Provide the [X, Y] coordinate of the cell's center where the given text is located.  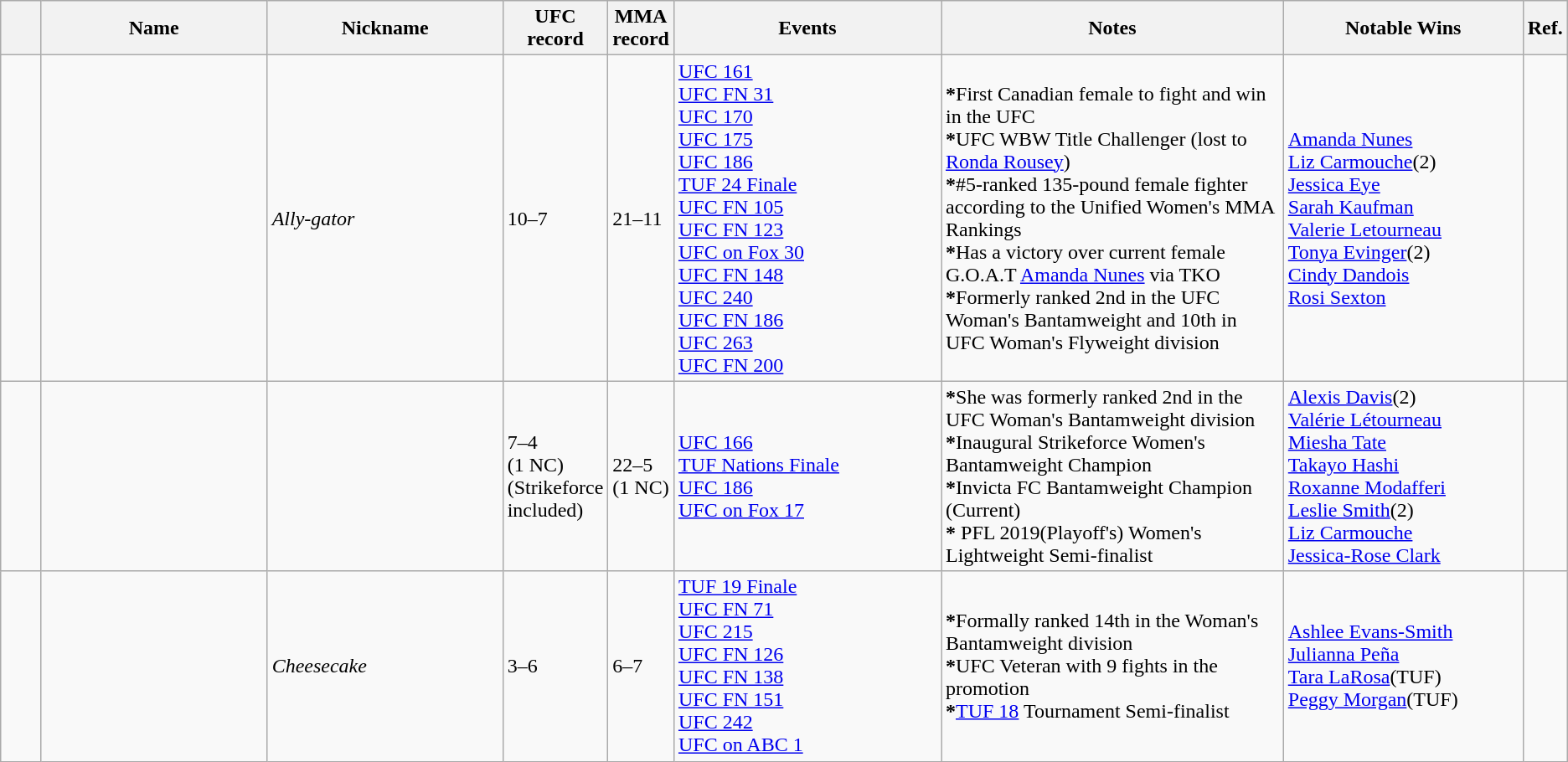
Ashlee Evans-Smith Julianna Peña Tara LaRosa(TUF) Peggy Morgan(TUF) [1403, 667]
Ally-gator [385, 218]
Alexis Davis(2) Valérie Létourneau Miesha Tate Takayo Hashi Roxanne Modafferi Leslie Smith(2) Liz Carmouche Jessica-Rose Clark [1403, 476]
10–7 [555, 218]
22–5 (1 NC) [642, 476]
Cheesecake [385, 667]
3–6 [555, 667]
TUF 19 Finale UFC FN 71 UFC 215 UFC FN 126 UFC FN 138 UFC FN 151 UFC 242 UFC on ABC 1 [807, 667]
7–4 (1 NC)(Strikeforce included) [555, 476]
Notes [1112, 28]
Notable Wins [1403, 28]
Nickname [385, 28]
Amanda Nunes Liz Carmouche(2) Jessica Eye Sarah Kaufman Valerie Letourneau Tonya Evinger(2) Cindy Dandois Rosi Sexton [1403, 218]
UFC record [555, 28]
*Formally ranked 14th in the Woman's Bantamweight division *UFC Veteran with 9 fights in the promotion *TUF 18 Tournament Semi-finalist [1112, 667]
MMA record [642, 28]
UFC 166 TUF Nations Finale UFC 186 UFC on Fox 17 [807, 476]
UFC 161 UFC FN 31 UFC 170 UFC 175 UFC 186 TUF 24 FinaleUFC FN 105 UFC FN 123 UFC on Fox 30 UFC FN 148 UFC 240 UFC FN 186 UFC 263 UFC FN 200 [807, 218]
6–7 [642, 667]
Ref. [1545, 28]
Events [807, 28]
Name [154, 28]
21–11 [642, 218]
